Return [X, Y] of the center of cell containing provided text 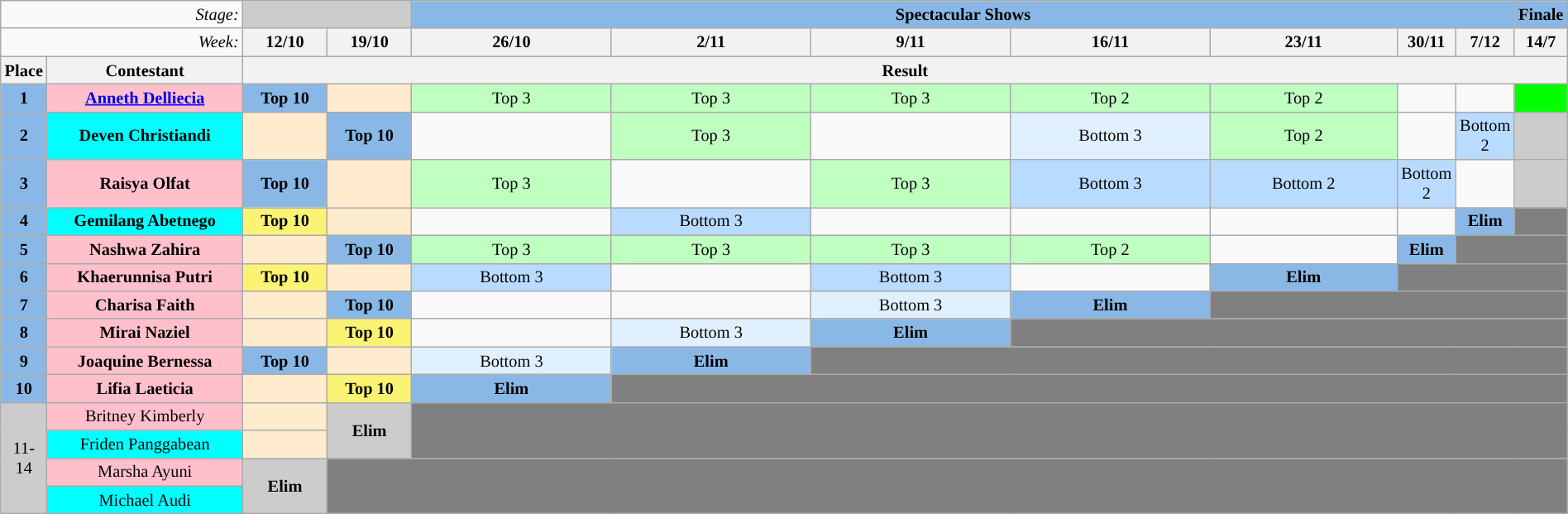
2 [24, 136]
Result [906, 70]
Lifia Laeticia [146, 388]
9 [24, 361]
16/11 [1110, 42]
5 [24, 249]
Khaerunnisa Putri [146, 277]
Joaquine Bernessa [146, 361]
Gemilang Abetnego [146, 221]
12/10 [285, 42]
8 [24, 333]
Marsha Ayuni [146, 472]
23/11 [1303, 42]
Deven Christiandi [146, 136]
14/7 [1541, 42]
Britney Kimberly [146, 416]
26/10 [511, 42]
Charisa Faith [146, 305]
Spectacular Shows [963, 14]
11-14 [24, 459]
Contestant [146, 70]
4 [24, 221]
Week: [122, 42]
Raisya Olfat [146, 184]
Mirai Naziel [146, 333]
6 [24, 277]
Nashwa Zahira [146, 249]
7/12 [1485, 42]
10 [24, 388]
Place [24, 70]
7 [24, 305]
Michael Audi [146, 500]
Finale [1541, 14]
1 [24, 98]
Friden Panggabean [146, 444]
Stage: [122, 14]
19/10 [370, 42]
Anneth Delliecia [146, 98]
2/11 [711, 42]
30/11 [1426, 42]
9/11 [910, 42]
3 [24, 184]
